Determine the [x, y] coordinate at the center of the cell enclosing the given text.  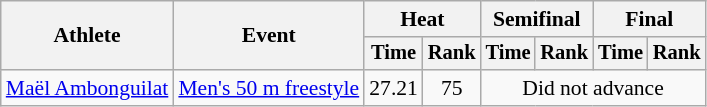
Heat [422, 19]
Athlete [88, 36]
Semifinal [537, 19]
Final [649, 19]
Maël Ambonguilat [88, 88]
Event [268, 36]
75 [452, 88]
27.21 [394, 88]
Men's 50 m freestyle [268, 88]
Did not advance [594, 88]
